Output the [x, y] coordinate of the center of the cell containing the given text.  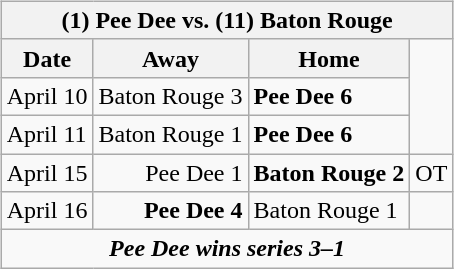
April 10 [47, 96]
Baton Rouge 2 [329, 173]
Baton Rouge 3 [170, 96]
April 15 [47, 173]
(1) Pee Dee vs. (11) Baton Rouge [227, 20]
Away [170, 58]
Pee Dee wins series 3–1 [227, 249]
April 16 [47, 211]
Date [47, 58]
Home [329, 58]
April 11 [47, 134]
OT [432, 173]
Pee Dee 4 [170, 211]
Pee Dee 1 [170, 173]
